Identify which cell holds the provided text, then report its (X, Y) central coordinate. 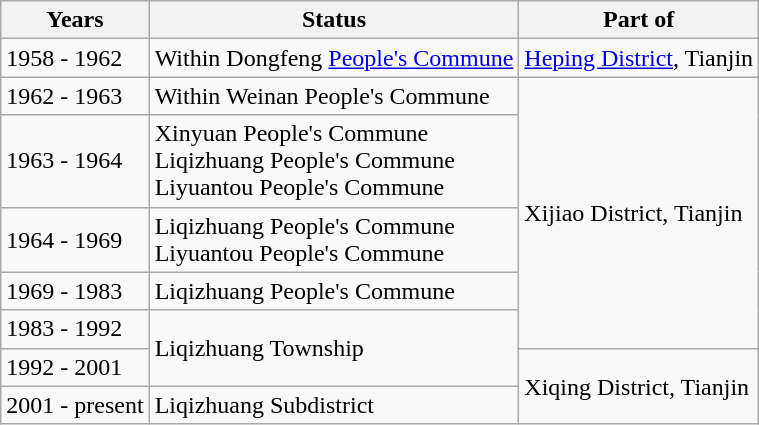
1983 - 1992 (75, 329)
1969 - 1983 (75, 291)
Heping District, Tianjin (639, 58)
Within Weinan People's Commune (334, 96)
Liqizhuang Township (334, 348)
1962 - 1963 (75, 96)
Within Dongfeng People's Commune (334, 58)
Liqizhuang People's Commune (334, 291)
Liqizhuang Subdistrict (334, 405)
Status (334, 20)
Xijiao District, Tianjin (639, 212)
1992 - 2001 (75, 367)
2001 - present (75, 405)
Xiqing District, Tianjin (639, 386)
1964 - 1969 (75, 240)
Years (75, 20)
1963 - 1964 (75, 161)
1958 - 1962 (75, 58)
Part of (639, 20)
Liqizhuang People's CommuneLiyuantou People's Commune (334, 240)
Xinyuan People's CommuneLiqizhuang People's CommuneLiyuantou People's Commune (334, 161)
